From the cell containing the given text, extract its center point as [X, Y] coordinate. 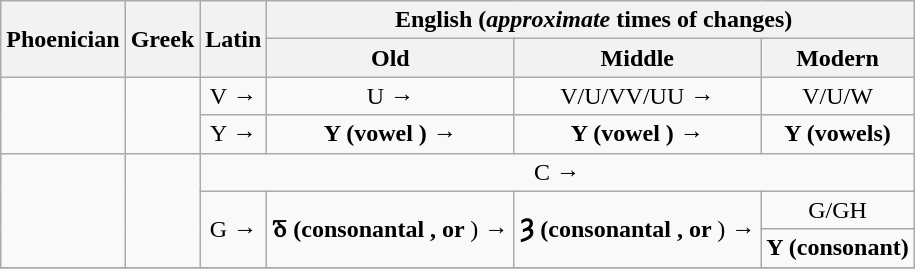
V → [234, 96]
Y (consonant) [838, 248]
Middle [638, 58]
Phoenician [63, 39]
G → [234, 229]
V/U/W [838, 96]
Ᵹ (consonantal , or ) → [390, 229]
U → [390, 96]
Greek [162, 39]
Old [390, 58]
Y → [234, 134]
C → [558, 172]
G/GH [838, 210]
Modern [838, 58]
Y (vowels) [838, 134]
English (approximate times of changes) [590, 20]
Latin [234, 39]
Ȝ (consonantal , or ) → [638, 229]
V/U/VV/UU → [638, 96]
